Return [x, y] of the center of cell containing provided text 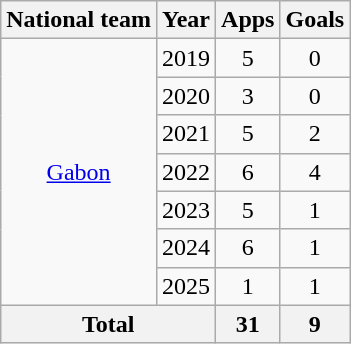
Year [186, 20]
9 [315, 324]
2 [315, 134]
2023 [186, 210]
2022 [186, 172]
National team [79, 20]
Apps [248, 20]
Total [108, 324]
2019 [186, 58]
3 [248, 96]
2020 [186, 96]
Gabon [79, 172]
2025 [186, 286]
Goals [315, 20]
31 [248, 324]
4 [315, 172]
2021 [186, 134]
2024 [186, 248]
